Return [X, Y] of the center of cell containing provided text 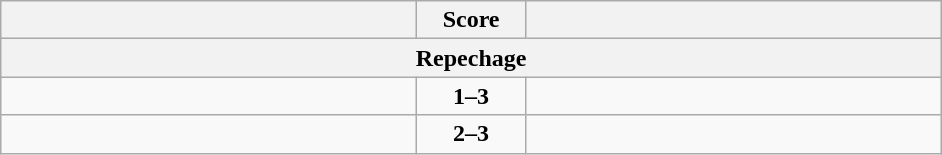
2–3 [472, 134]
Repechage [472, 58]
1–3 [472, 96]
Score [472, 20]
